Output the [x, y] coordinate of the center of the cell containing the given text.  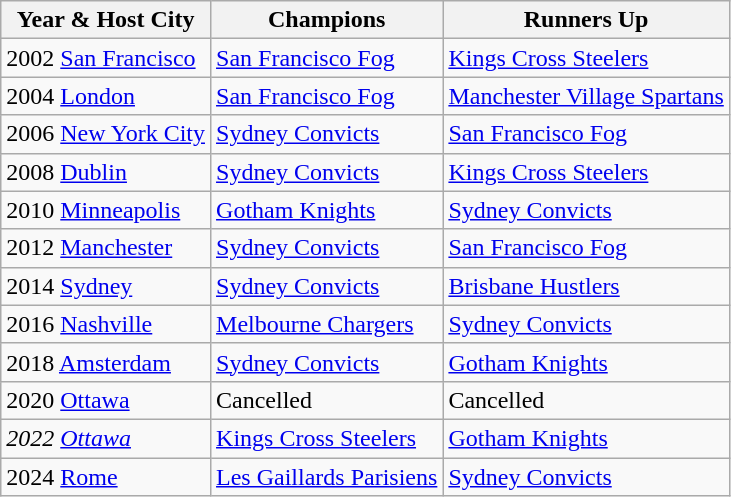
2010 Minneapolis [106, 210]
2006 New York City [106, 134]
Melbourne Chargers [327, 324]
Brisbane Hustlers [586, 286]
Champions [327, 20]
2008 Dublin [106, 172]
2002 San Francisco [106, 58]
Runners Up [586, 20]
2018 Amsterdam [106, 362]
2022 Ottawa [106, 438]
2014 Sydney [106, 286]
Year & Host City [106, 20]
2016 Nashville [106, 324]
2024 Rome [106, 477]
Manchester Village Spartans [586, 96]
2020 Ottawa [106, 400]
2004 London [106, 96]
2012 Manchester [106, 248]
Les Gaillards Parisiens [327, 477]
